Return (X, Y) of the center of cell containing provided text 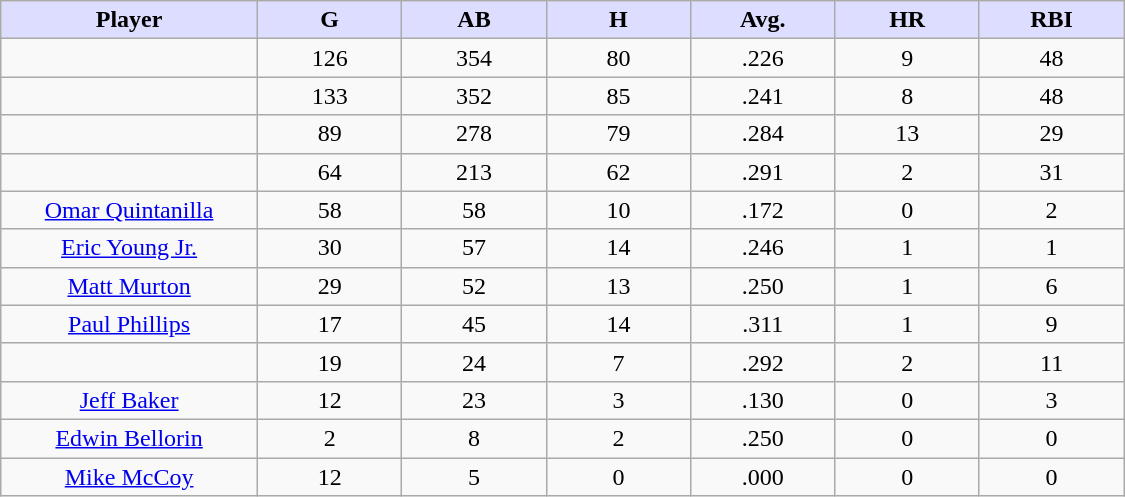
11 (1052, 362)
62 (618, 172)
.241 (763, 96)
Jeff Baker (130, 400)
Player (130, 20)
133 (329, 96)
RBI (1052, 20)
354 (474, 58)
31 (1052, 172)
19 (329, 362)
89 (329, 134)
7 (618, 362)
52 (474, 286)
45 (474, 324)
.311 (763, 324)
.291 (763, 172)
126 (329, 58)
Avg. (763, 20)
Paul Phillips (130, 324)
57 (474, 248)
.292 (763, 362)
HR (907, 20)
Edwin Bellorin (130, 438)
.130 (763, 400)
23 (474, 400)
.226 (763, 58)
10 (618, 210)
6 (1052, 286)
Matt Murton (130, 286)
79 (618, 134)
Omar Quintanilla (130, 210)
.284 (763, 134)
.000 (763, 477)
213 (474, 172)
278 (474, 134)
24 (474, 362)
Eric Young Jr. (130, 248)
H (618, 20)
.172 (763, 210)
17 (329, 324)
85 (618, 96)
AB (474, 20)
Mike McCoy (130, 477)
352 (474, 96)
5 (474, 477)
64 (329, 172)
.246 (763, 248)
G (329, 20)
80 (618, 58)
30 (329, 248)
